Locate the cell with the specified text and output its (X, Y) center coordinate. 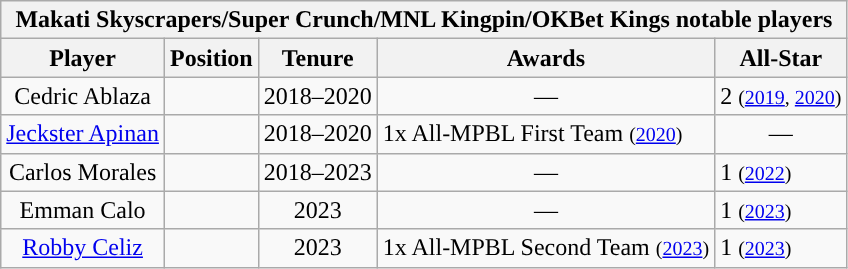
1 (2022) (781, 172)
Emman Calo (83, 210)
1x All-MPBL First Team (2020) (546, 134)
Tenure (318, 58)
2018–2023 (318, 172)
Cedric Ablaza (83, 96)
Position (211, 58)
Carlos Morales (83, 172)
1x All-MPBL Second Team (2023) (546, 248)
Awards (546, 58)
Robby Celiz (83, 248)
2 (2019, 2020) (781, 96)
All-Star (781, 58)
Jeckster Apinan (83, 134)
Makati Skyscrapers/Super Crunch/MNL Kingpin/OKBet Kings notable players (424, 20)
Player (83, 58)
